Find where the given text appears and provide that cell's center as [X, Y] coordinate. 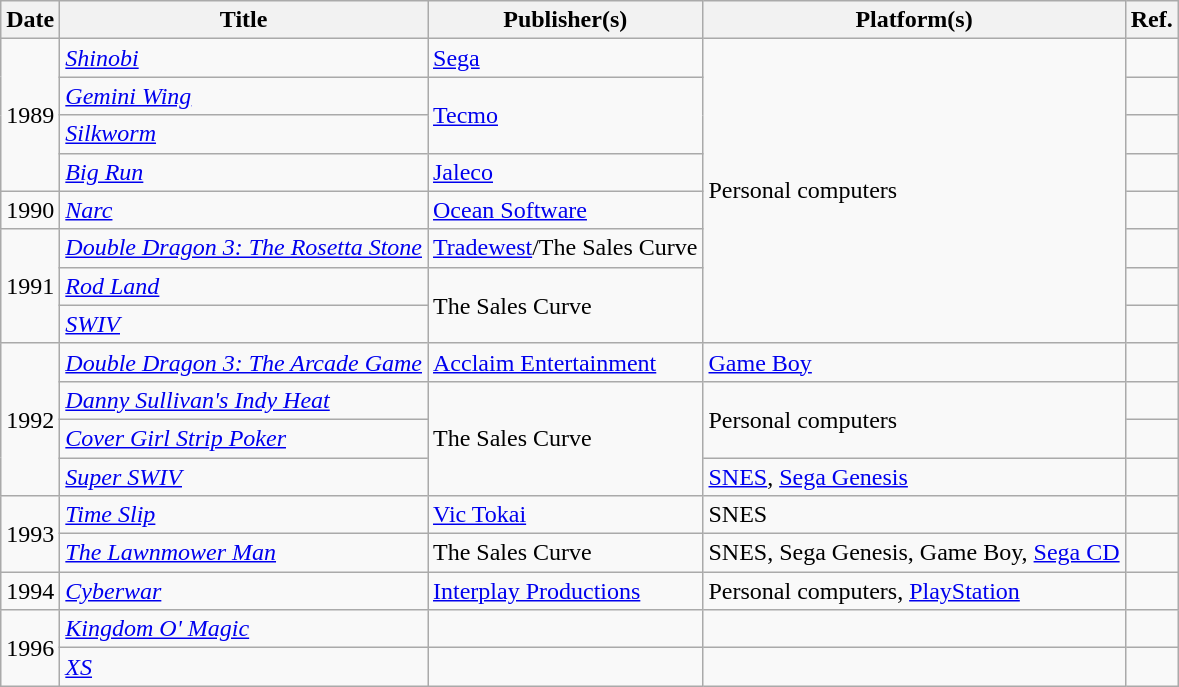
1990 [30, 210]
Ocean Software [566, 210]
Double Dragon 3: The Arcade Game [244, 362]
Personal computers, PlayStation [914, 591]
The Lawnmower Man [244, 553]
Publisher(s) [566, 20]
Sega [566, 58]
Platform(s) [914, 20]
Vic Tokai [566, 515]
1993 [30, 534]
Danny Sullivan's Indy Heat [244, 400]
Ref. [1152, 20]
Big Run [244, 172]
1996 [30, 648]
SNES, Sega Genesis, Game Boy, Sega CD [914, 553]
Cover Girl Strip Poker [244, 438]
1989 [30, 115]
Silkworm [244, 134]
Super SWIV [244, 477]
Acclaim Entertainment [566, 362]
SNES [914, 515]
Narc [244, 210]
Double Dragon 3: The Rosetta Stone [244, 248]
Game Boy [914, 362]
Jaleco [566, 172]
Time Slip [244, 515]
Kingdom O' Magic [244, 629]
Cyberwar [244, 591]
Tecmo [566, 115]
XS [244, 667]
Gemini Wing [244, 96]
Tradewest/The Sales Curve [566, 248]
1991 [30, 286]
Shinobi [244, 58]
Date [30, 20]
SNES, Sega Genesis [914, 477]
1992 [30, 419]
SWIV [244, 324]
Title [244, 20]
Rod Land [244, 286]
1994 [30, 591]
Interplay Productions [566, 591]
